Find where the given text appears and provide that cell's center as (X, Y) coordinate. 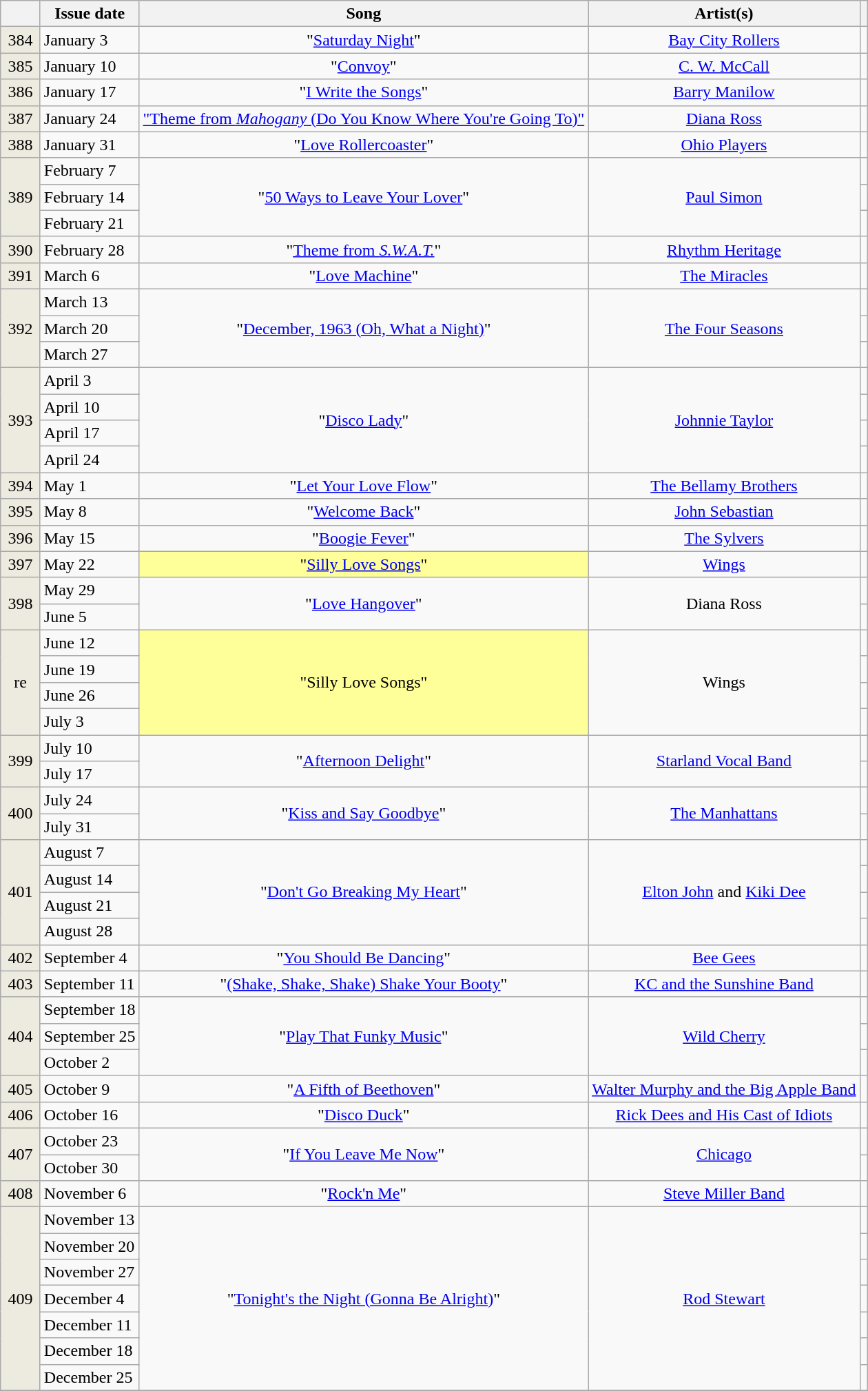
398 (21, 604)
December 25 (90, 1377)
396 (21, 538)
June 19 (90, 669)
June 26 (90, 695)
September 11 (90, 984)
"Tonight's the Night (Gonna Be Alright)" (364, 1299)
"If You Leave Me Now" (364, 1154)
The Four Seasons (724, 328)
405 (21, 1089)
Walter Murphy and the Big Apple Band (724, 1089)
Steve Miller Band (724, 1194)
"(Shake, Shake, Shake) Shake Your Booty" (364, 984)
February 21 (90, 223)
408 (21, 1194)
May 29 (90, 590)
407 (21, 1154)
April 10 (90, 407)
385 (21, 66)
397 (21, 564)
July 3 (90, 721)
391 (21, 276)
May 15 (90, 538)
394 (21, 486)
Artist(s) (724, 14)
April 17 (90, 433)
393 (21, 420)
Rick Dees and His Cast of Idiots (724, 1115)
"Love Hangover" (364, 604)
November 13 (90, 1220)
April 24 (90, 460)
March 6 (90, 276)
February 14 (90, 197)
The Bellamy Brothers (724, 486)
"Love Rollercoaster" (364, 145)
May 1 (90, 486)
November 20 (90, 1246)
"You Should Be Dancing" (364, 958)
"Rock'n Me" (364, 1194)
388 (21, 145)
November 6 (90, 1194)
August 28 (90, 931)
The Miracles (724, 276)
May 22 (90, 564)
Song (364, 14)
August 21 (90, 905)
Starland Vocal Band (724, 761)
"Afternoon Delight" (364, 761)
"50 Ways to Leave Your Lover" (364, 197)
January 10 (90, 66)
March 13 (90, 302)
384 (21, 40)
September 18 (90, 1010)
"Let Your Love Flow" (364, 486)
December 4 (90, 1299)
"I Write the Songs" (364, 92)
Bay City Rollers (724, 40)
September 25 (90, 1036)
"Saturday Night" (364, 40)
Johnnie Taylor (724, 420)
March 27 (90, 355)
The Sylvers (724, 538)
February 28 (90, 249)
392 (21, 328)
401 (21, 892)
January 31 (90, 145)
Rhythm Heritage (724, 249)
406 (21, 1115)
October 30 (90, 1168)
Issue date (90, 14)
"Theme from S.W.A.T." (364, 249)
390 (21, 249)
Ohio Players (724, 145)
C. W. McCall (724, 66)
February 7 (90, 171)
November 27 (90, 1272)
October 23 (90, 1141)
"A Fifth of Beethoven" (364, 1089)
January 17 (90, 92)
September 4 (90, 958)
December 18 (90, 1351)
"Disco Duck" (364, 1115)
402 (21, 958)
389 (21, 197)
404 (21, 1036)
January 24 (90, 119)
395 (21, 512)
"Love Machine" (364, 276)
Paul Simon (724, 197)
Chicago (724, 1154)
July 31 (90, 827)
400 (21, 814)
"December, 1963 (Oh, What a Night)" (364, 328)
Barry Manilow (724, 92)
"Theme from Mahogany (Do You Know Where You're Going To)" (364, 119)
Rod Stewart (724, 1299)
KC and the Sunshine Band (724, 984)
Bee Gees (724, 958)
June 5 (90, 617)
"Boogie Fever" (364, 538)
October 2 (90, 1062)
Elton John and Kiki Dee (724, 892)
July 24 (90, 801)
October 16 (90, 1115)
386 (21, 92)
"Convoy" (364, 66)
January 3 (90, 40)
The Manhattans (724, 814)
"Kiss and Say Goodbye" (364, 814)
August 7 (90, 853)
re (21, 682)
409 (21, 1299)
June 12 (90, 643)
"Don't Go Breaking My Heart" (364, 892)
399 (21, 761)
April 3 (90, 381)
December 11 (90, 1325)
August 14 (90, 879)
"Disco Lady" (364, 420)
July 17 (90, 774)
387 (21, 119)
Wild Cherry (724, 1036)
"Play That Funky Music" (364, 1036)
May 8 (90, 512)
"Welcome Back" (364, 512)
March 20 (90, 329)
John Sebastian (724, 512)
October 9 (90, 1089)
403 (21, 984)
July 10 (90, 748)
